Provide the (x, y) coordinate of the cell's center where the given text is located.  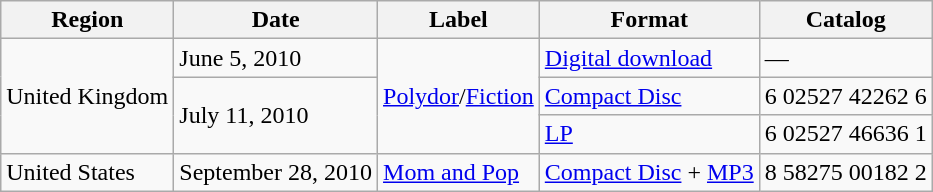
— (846, 58)
6 02527 46636 1 (846, 134)
United Kingdom (88, 96)
September 28, 2010 (276, 172)
Mom and Pop (459, 172)
July 11, 2010 (276, 115)
Region (88, 20)
Polydor/Fiction (459, 96)
United States (88, 172)
6 02527 42262 6 (846, 96)
Compact Disc (649, 96)
June 5, 2010 (276, 58)
Label (459, 20)
Format (649, 20)
LP (649, 134)
Date (276, 20)
Compact Disc + MP3 (649, 172)
Digital download (649, 58)
8 58275 00182 2 (846, 172)
Catalog (846, 20)
